For the text-containing cell, return its midpoint in [x, y] coordinate format. 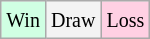
Draw [72, 20]
Loss [126, 20]
Win [24, 20]
